Provide the (x, y) coordinate of the cell's center where the given text is located.  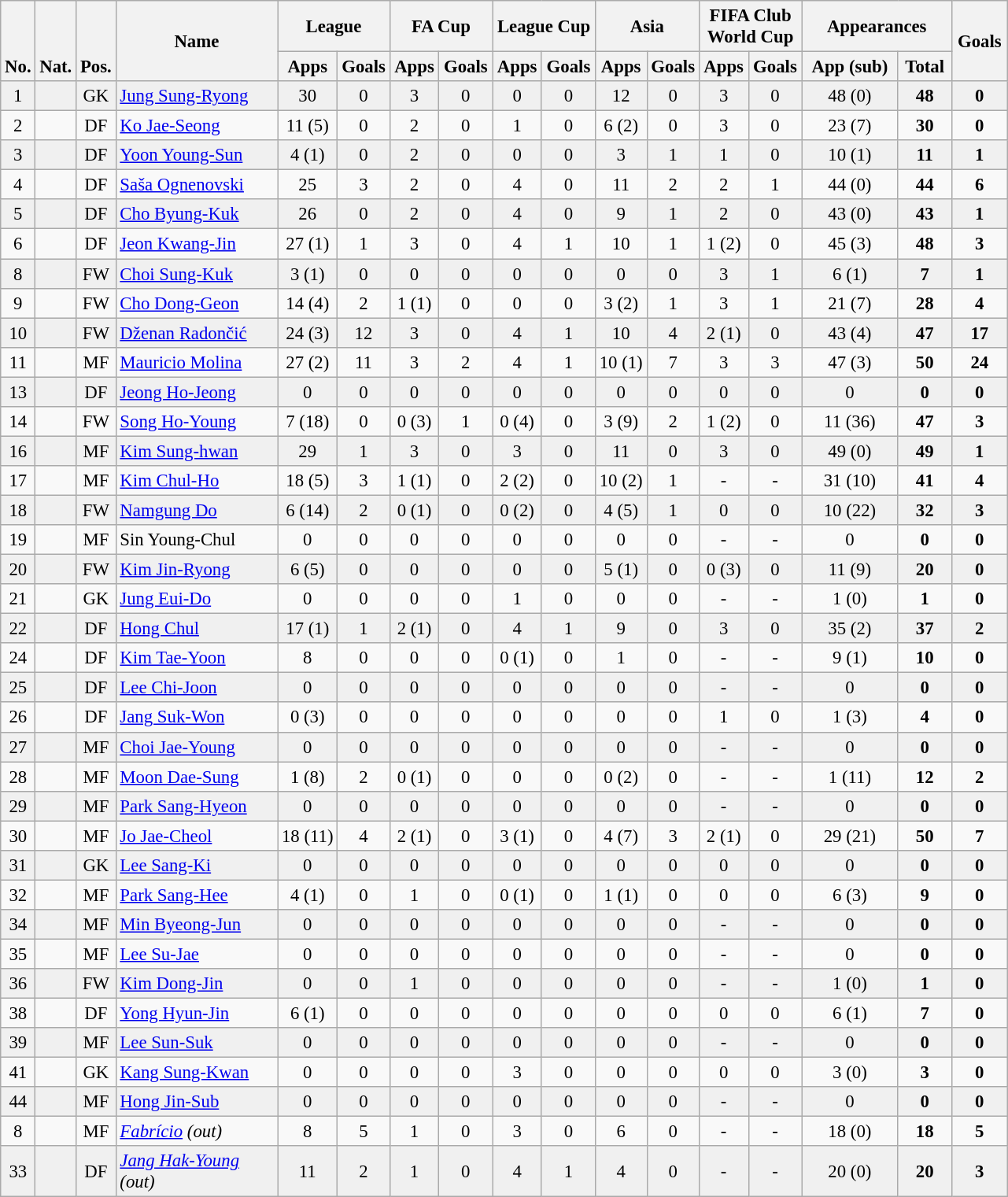
Pos. (96, 41)
34 (18, 925)
FIFA Club World Cup (751, 27)
Yoon Young-Sun (197, 155)
16 (18, 451)
20 (0) (850, 1171)
3 (9) (621, 422)
Kim Tae-Yoon (197, 658)
10 (22) (850, 510)
Kang Sung-Kwan (197, 1073)
Moon Dae-Sung (197, 777)
App (sub) (850, 67)
2 (2) (518, 481)
29 (21) (850, 836)
6 (2) (621, 126)
6 (14) (308, 510)
Fabrício (out) (197, 1132)
9 (1) (850, 658)
18 (0) (850, 1132)
Total (925, 67)
Appearances (877, 27)
Choi Sung-Kuk (197, 274)
18 (11) (308, 836)
43 (0) (850, 215)
14 (18, 422)
Choi Jae-Young (197, 747)
7 (18) (308, 422)
Jeong Ho-Jeong (197, 392)
47 (3) (850, 362)
Cho Dong-Geon (197, 303)
Park Sang-Hyeon (197, 806)
27 (1) (308, 244)
Kim Chul-Ho (197, 481)
43 (925, 215)
1 (8) (308, 777)
Hong Jin-Sub (197, 1102)
13 (18, 392)
43 (4) (850, 333)
Saša Ognenovski (197, 185)
Mauricio Molina (197, 362)
Yong Hyun-Jin (197, 1014)
League Cup (545, 27)
Jung Sung-Ryong (197, 96)
18 (5) (308, 481)
0 (4) (518, 422)
36 (18, 984)
33 (18, 1171)
Jeon Kwang-Jin (197, 244)
Song Ho-Young (197, 422)
45 (3) (850, 244)
FA Cup (441, 27)
Lee Sang-Ki (197, 866)
4 (5) (621, 510)
44 (0) (850, 185)
Ko Jae-Seong (197, 126)
Jang Suk-Won (197, 718)
11 (36) (850, 422)
Lee Su-Jae (197, 954)
23 (7) (850, 126)
24 (3) (308, 333)
10 (2) (621, 481)
Jang Hak-Young (out) (197, 1171)
49 (0) (850, 451)
14 (4) (308, 303)
Kim Dong-Jin (197, 984)
38 (18, 1014)
6 (3) (850, 895)
Park Sang-Hee (197, 895)
17 (1) (308, 629)
48 (0) (850, 96)
6 (5) (308, 570)
27 (2) (308, 362)
Sin Young-Chul (197, 540)
Asia (647, 27)
39 (18, 1043)
Kim Jin-Ryong (197, 570)
Hong Chul (197, 629)
3 (2) (621, 303)
21 (18, 599)
21 (7) (850, 303)
No. (18, 41)
1 (3) (850, 718)
19 (18, 540)
27 (18, 747)
1 (11) (850, 777)
11 (5) (308, 126)
5 (1) (621, 570)
35 (2) (850, 629)
Lee Chi-Joon (197, 688)
Min Byeong-Jun (197, 925)
Name (197, 41)
Nat. (56, 41)
37 (925, 629)
11 (9) (850, 570)
Dženan Radončić (197, 333)
31 (18, 866)
Cho Byung-Kuk (197, 215)
League (334, 27)
Lee Sun-Suk (197, 1043)
Jung Eui-Do (197, 599)
49 (925, 451)
Namgung Do (197, 510)
Kim Sung-hwan (197, 451)
31 (10) (850, 481)
Jo Jae-Cheol (197, 836)
3 (0) (850, 1073)
22 (18, 629)
35 (18, 954)
4 (7) (621, 836)
